Return the (x, y) coordinate for the center point of the cell that contains the specified text.  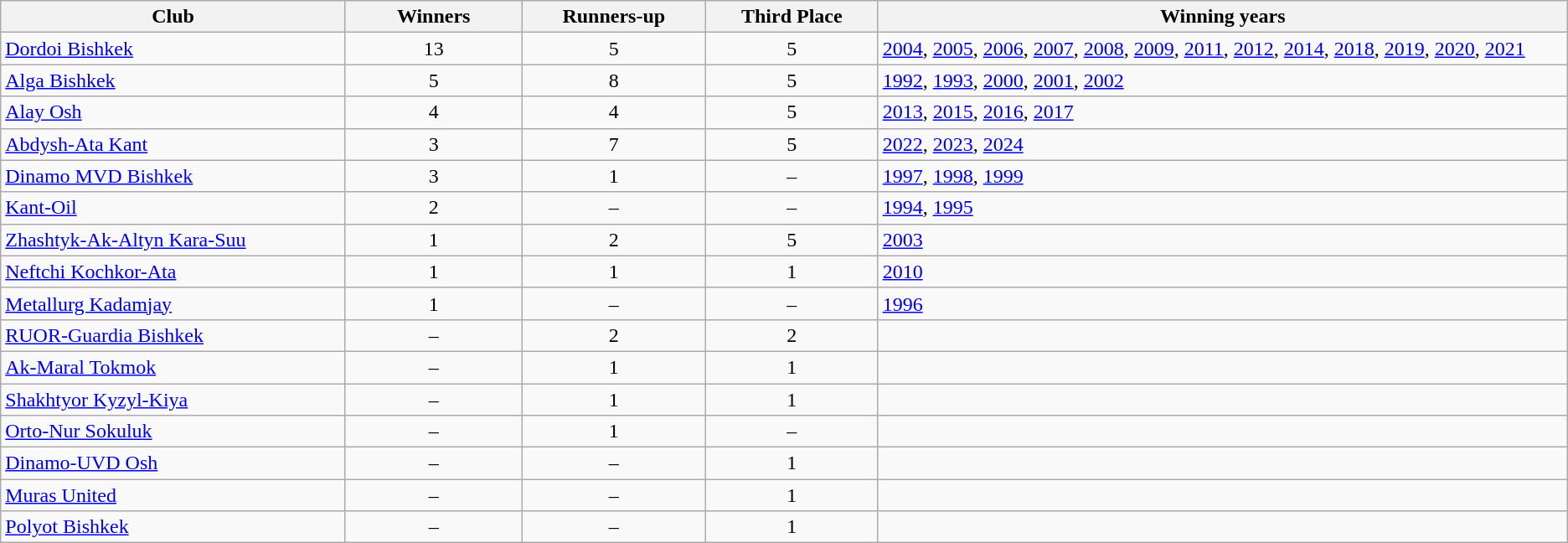
Abdysh-Ata Kant (173, 144)
7 (613, 144)
Winning years (1223, 17)
Ak-Maral Tokmok (173, 367)
13 (434, 49)
Metallurg Kadamjay (173, 303)
RUOR-Guardia Bishkek (173, 335)
Muras United (173, 495)
Third Place (792, 17)
1997, 1998, 1999 (1223, 176)
2003 (1223, 240)
Shakhtyor Kyzyl-Kiya (173, 400)
2013, 2015, 2016, 2017 (1223, 112)
1994, 1995 (1223, 208)
Zhashtyk-Ak-Altyn Kara-Suu (173, 240)
Kant-Oil (173, 208)
Dinamo MVD Bishkek (173, 176)
2010 (1223, 271)
Alga Bishkek (173, 80)
Club (173, 17)
1992, 1993, 2000, 2001, 2002 (1223, 80)
8 (613, 80)
Polyot Bishkek (173, 527)
Runners-up (613, 17)
Neftchi Kochkor-Ata (173, 271)
Orto-Nur Sokuluk (173, 432)
Alay Osh (173, 112)
2022, 2023, 2024 (1223, 144)
2004, 2005, 2006, 2007, 2008, 2009, 2011, 2012, 2014, 2018, 2019, 2020, 2021 (1223, 49)
Winners (434, 17)
1996 (1223, 303)
Dordoi Bishkek (173, 49)
Dinamo-UVD Osh (173, 463)
